Extract the [X, Y] coordinate from the center of the cell holding the provided text.  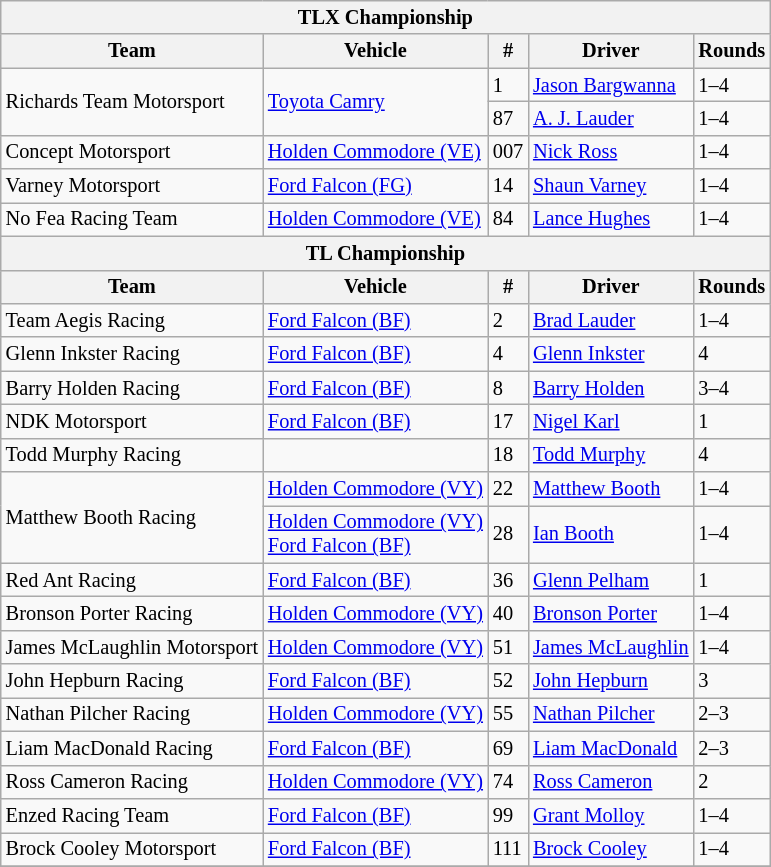
Todd Murphy [610, 455]
Nathan Pilcher [610, 714]
Barry Holden [610, 388]
14 [508, 186]
Bronson Porter Racing [132, 613]
Matthew Booth Racing [132, 518]
A. J. Lauder [610, 118]
8 [508, 388]
No Fea Racing Team [132, 219]
Holden Commodore (VY)Ford Falcon (BF) [376, 534]
Nathan Pilcher Racing [132, 714]
Liam MacDonald Racing [132, 748]
69 [508, 748]
87 [508, 118]
51 [508, 647]
Ford Falcon (FG) [376, 186]
Brad Lauder [610, 320]
3 [732, 681]
Varney Motorsport [132, 186]
17 [508, 421]
Ian Booth [610, 534]
Glenn Inkster Racing [132, 354]
NDK Motorsport [132, 421]
40 [508, 613]
28 [508, 534]
James McLaughlin [610, 647]
55 [508, 714]
TL Championship [386, 253]
Shaun Varney [610, 186]
Ross Cameron [610, 782]
3–4 [732, 388]
111 [508, 849]
Enzed Racing Team [132, 815]
Glenn Pelham [610, 580]
Concept Motorsport [132, 152]
Matthew Booth [610, 489]
74 [508, 782]
John Hepburn [610, 681]
36 [508, 580]
84 [508, 219]
Barry Holden Racing [132, 388]
Liam MacDonald [610, 748]
Richards Team Motorsport [132, 102]
Toyota Camry [376, 102]
Lance Hughes [610, 219]
Glenn Inkster [610, 354]
Bronson Porter [610, 613]
Nigel Karl [610, 421]
99 [508, 815]
Brock Cooley Motorsport [132, 849]
Nick Ross [610, 152]
Jason Bargwanna [610, 85]
007 [508, 152]
Ross Cameron Racing [132, 782]
Team Aegis Racing [132, 320]
Red Ant Racing [132, 580]
TLX Championship [386, 17]
Grant Molloy [610, 815]
18 [508, 455]
Brock Cooley [610, 849]
Todd Murphy Racing [132, 455]
James McLaughlin Motorsport [132, 647]
52 [508, 681]
22 [508, 489]
John Hepburn Racing [132, 681]
